Output the (X, Y) coordinate of the center of the cell containing the given text.  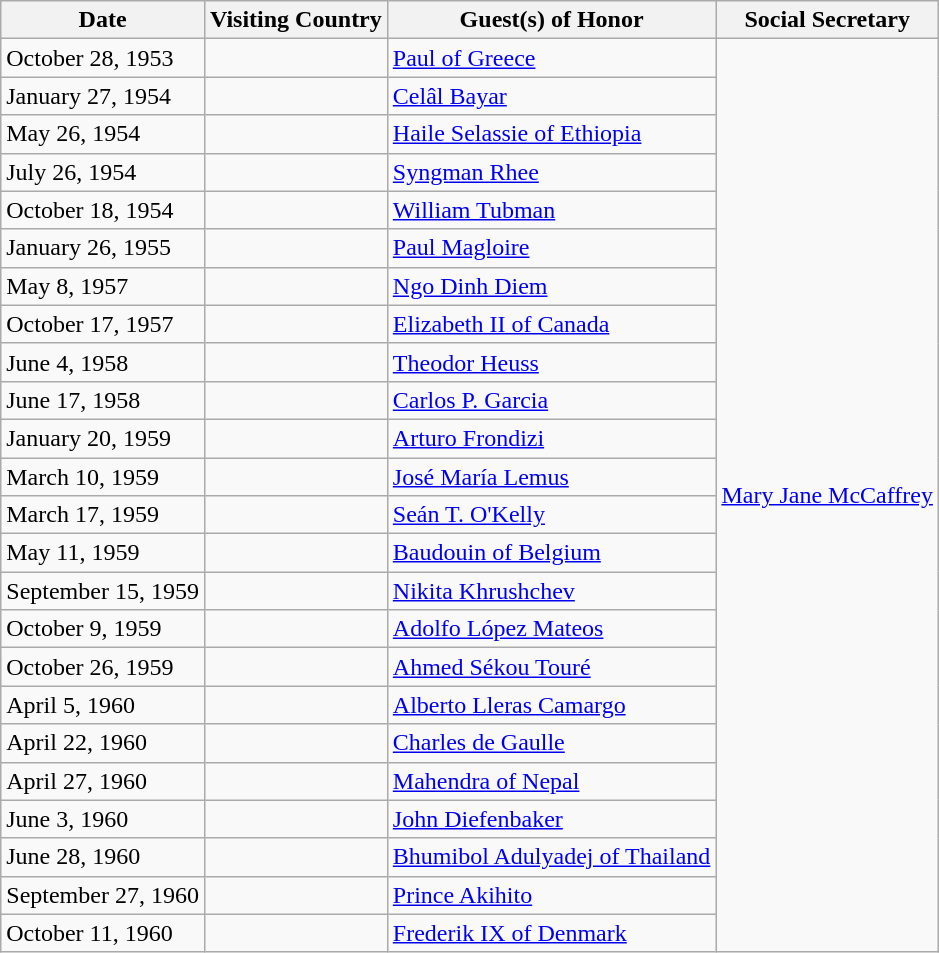
October 26, 1959 (103, 667)
July 26, 1954 (103, 172)
Guest(s) of Honor (552, 20)
Charles de Gaulle (552, 743)
Nikita Khrushchev (552, 591)
Mary Jane McCaffrey (828, 496)
January 27, 1954 (103, 96)
Ahmed Sékou Touré (552, 667)
Paul Magloire (552, 248)
September 27, 1960 (103, 895)
Alberto Lleras Camargo (552, 705)
October 9, 1959 (103, 629)
Syngman Rhee (552, 172)
John Diefenbaker (552, 819)
May 8, 1957 (103, 286)
January 26, 1955 (103, 248)
April 22, 1960 (103, 743)
Prince Akihito (552, 895)
May 11, 1959 (103, 553)
Mahendra of Nepal (552, 781)
Date (103, 20)
Carlos P. Garcia (552, 400)
April 5, 1960 (103, 705)
Ngo Dinh Diem (552, 286)
Theodor Heuss (552, 362)
Visiting Country (296, 20)
José María Lemus (552, 477)
October 28, 1953 (103, 58)
Arturo Frondizi (552, 438)
May 26, 1954 (103, 134)
Frederik IX of Denmark (552, 933)
October 17, 1957 (103, 324)
June 4, 1958 (103, 362)
June 3, 1960 (103, 819)
March 17, 1959 (103, 515)
June 17, 1958 (103, 400)
Adolfo López Mateos (552, 629)
January 20, 1959 (103, 438)
October 11, 1960 (103, 933)
September 15, 1959 (103, 591)
March 10, 1959 (103, 477)
Paul of Greece (552, 58)
June 28, 1960 (103, 857)
William Tubman (552, 210)
Elizabeth II of Canada (552, 324)
Baudouin of Belgium (552, 553)
Seán T. O'Kelly (552, 515)
April 27, 1960 (103, 781)
Celâl Bayar (552, 96)
Bhumibol Adulyadej of Thailand (552, 857)
Social Secretary (828, 20)
Haile Selassie of Ethiopia (552, 134)
October 18, 1954 (103, 210)
